Scan for the cell matching the given text and deliver its [x, y] coordinate at center. 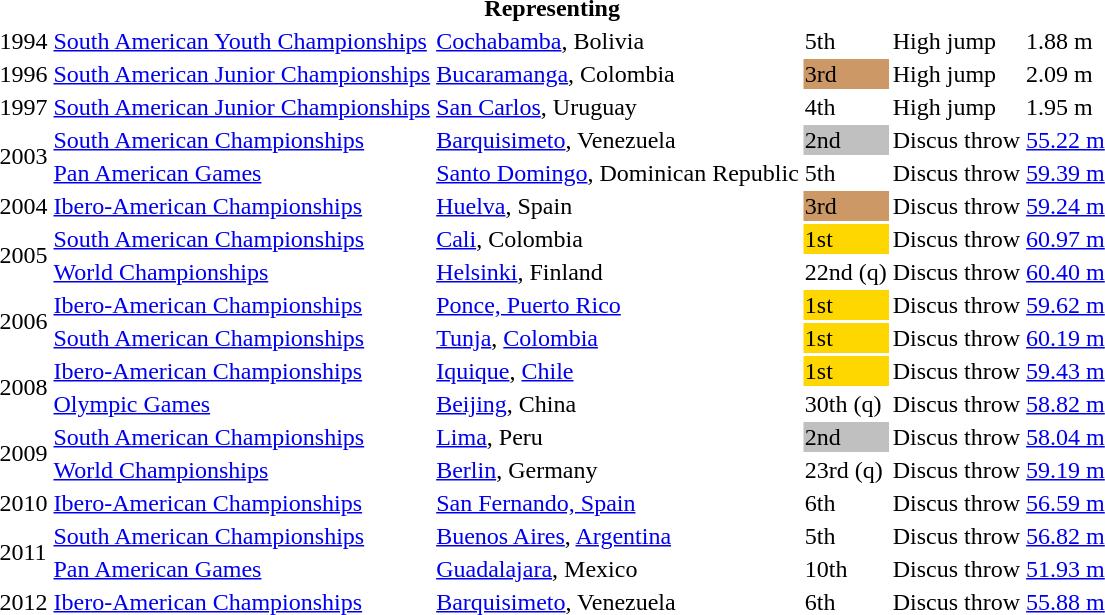
Barquisimeto, Venezuela [618, 140]
Santo Domingo, Dominican Republic [618, 173]
6th [846, 503]
San Fernando, Spain [618, 503]
4th [846, 107]
Bucaramanga, Colombia [618, 74]
Berlin, Germany [618, 470]
10th [846, 569]
22nd (q) [846, 272]
San Carlos, Uruguay [618, 107]
Tunja, Colombia [618, 338]
Helsinki, Finland [618, 272]
Huelva, Spain [618, 206]
30th (q) [846, 404]
Lima, Peru [618, 437]
Guadalajara, Mexico [618, 569]
23rd (q) [846, 470]
Iquique, Chile [618, 371]
Ponce, Puerto Rico [618, 305]
Beijing, China [618, 404]
Olympic Games [242, 404]
South American Youth Championships [242, 41]
Cochabamba, Bolivia [618, 41]
Cali, Colombia [618, 239]
Buenos Aires, Argentina [618, 536]
